Scan for the cell matching the given text and deliver its (x, y) coordinate at center. 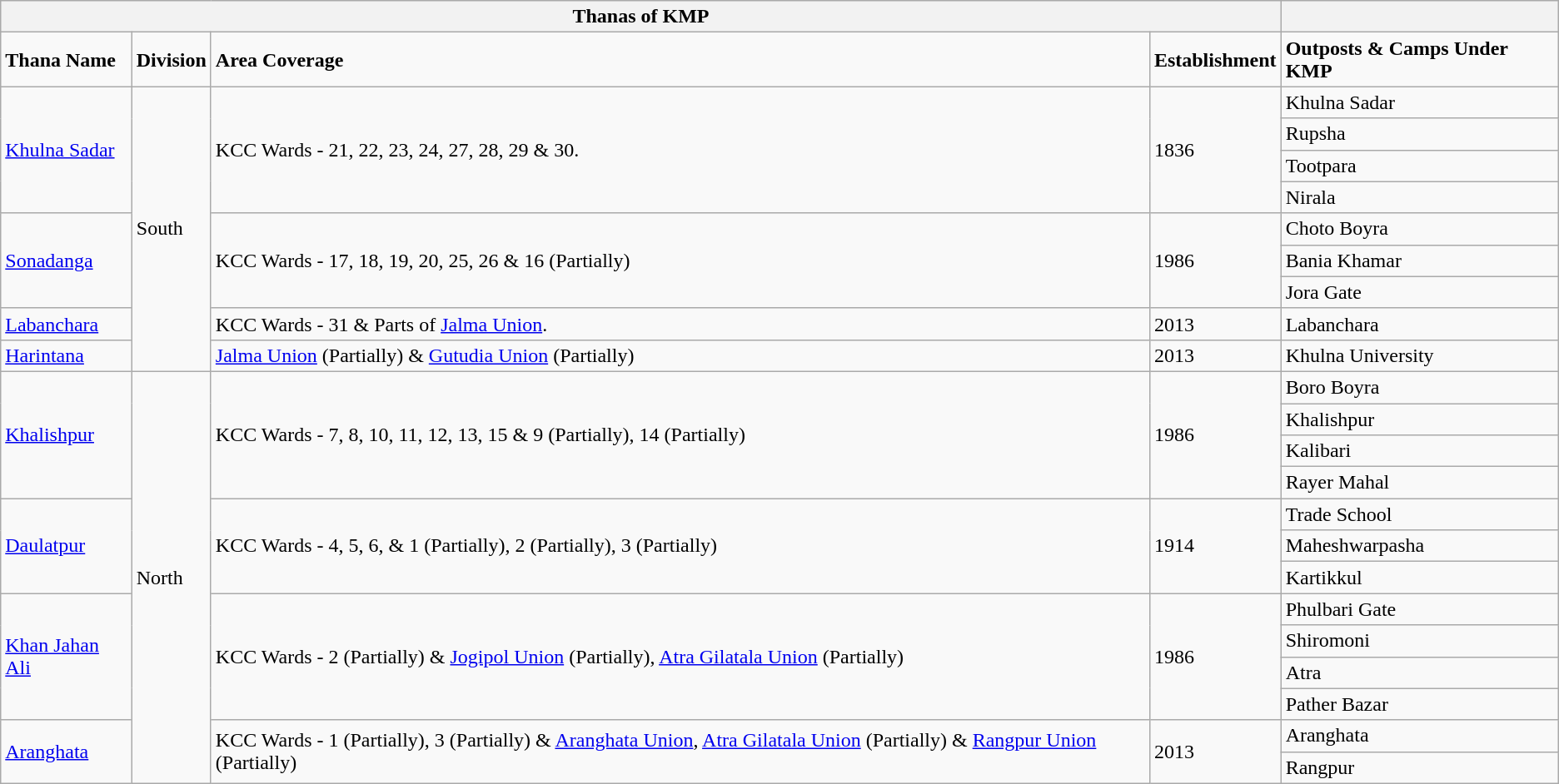
Sonadanga (67, 261)
KCC Wards - 4, 5, 6, & 1 (Partially), 2 (Partially), 3 (Partially) (680, 546)
Area Coverage (680, 60)
Nirala (1419, 197)
Khulna University (1419, 355)
Outposts & Camps Under KMP (1419, 60)
Rayer Mahal (1419, 483)
Kalibari (1419, 451)
KCC Wards - 1 (Partially), 3 (Partially) & Aranghata Union, Atra Gilatala Union (Partially) & Rangpur Union (Partially) (680, 752)
KCC Wards - 7, 8, 10, 11, 12, 13, 15 & 9 (Partially), 14 (Partially) (680, 434)
Boro Boyra (1419, 387)
Khan Jahan Ali (67, 657)
Division (172, 60)
Jalma Union (Partially) & Gutudia Union (Partially) (680, 355)
1914 (1215, 546)
Atra (1419, 672)
Bania Khamar (1419, 261)
1836 (1215, 150)
KCC Wards - 17, 18, 19, 20, 25, 26 & 16 (Partially) (680, 261)
KCC Wards - 31 & Parts of Jalma Union. (680, 324)
South (172, 230)
Maheshwarpasha (1419, 546)
Rangpur (1419, 767)
Phulbari Gate (1419, 609)
Establishment (1215, 60)
Kartikkul (1419, 578)
Thanas of KMP (641, 17)
Daulatpur (67, 546)
Rupsha (1419, 134)
Pather Bazar (1419, 704)
Harintana (67, 355)
Tootpara (1419, 166)
Thana Name (67, 60)
KCC Wards - 21, 22, 23, 24, 27, 28, 29 & 30. (680, 150)
Shiromoni (1419, 641)
KCC Wards - 2 (Partially) & Jogipol Union (Partially), Atra Gilatala Union (Partially) (680, 657)
Jora Gate (1419, 292)
North (172, 578)
Trade School (1419, 514)
Choto Boyra (1419, 229)
